Provide the (x, y) coordinate of the cell's center where the given text is located.  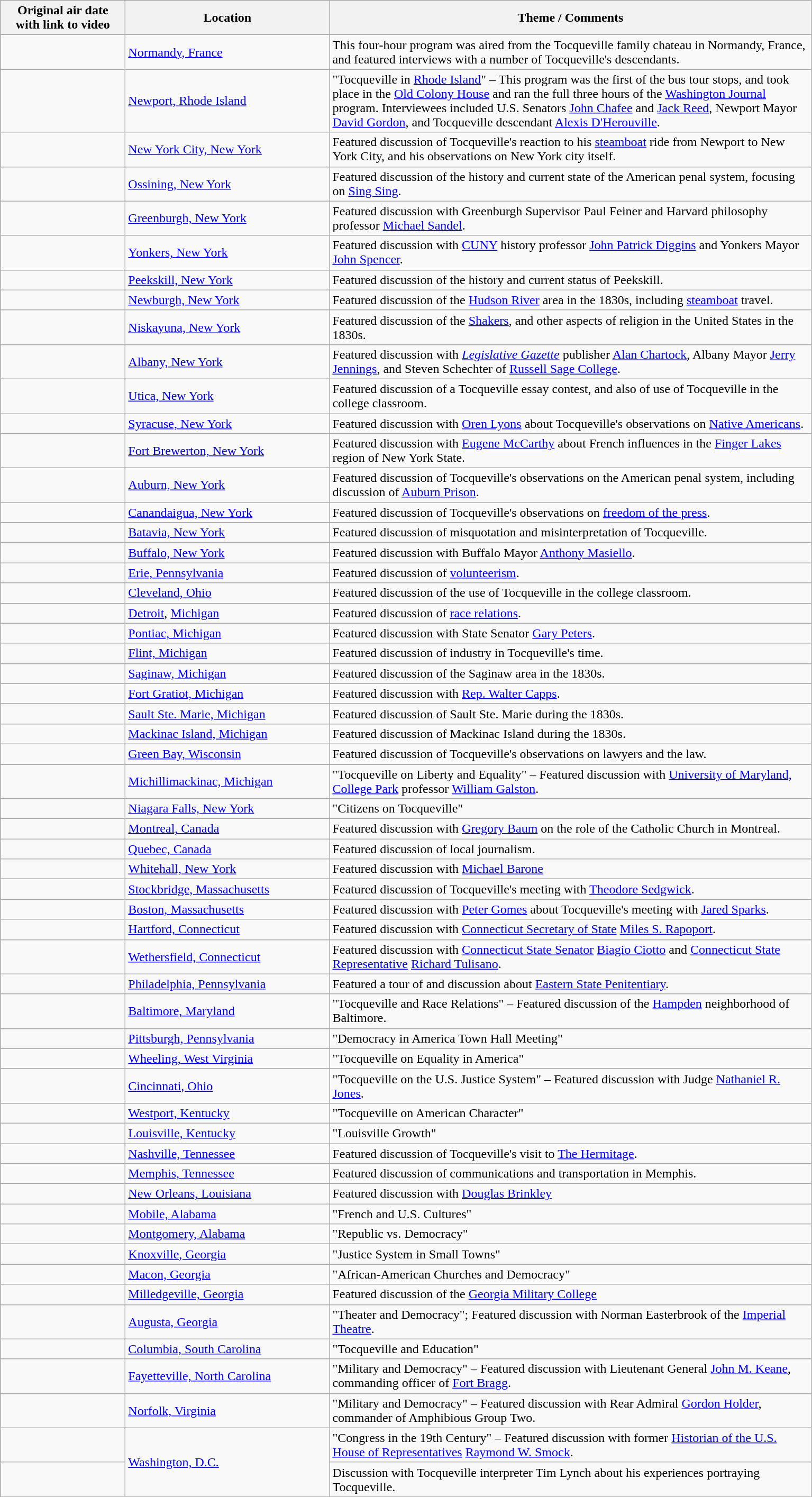
New Orleans, Louisiana (227, 1194)
Featured discussion of Tocqueville's reaction to his steamboat ride from Newport to New York City, and his observations on New York city itself. (570, 149)
Louisville, Kentucky (227, 1133)
Saginaw, Michigan (227, 673)
Nashville, Tennessee (227, 1154)
Featured discussion of industry in Tocqueville's time. (570, 653)
Featured discussion of Tocqueville's observations on lawyers and the law. (570, 754)
Featured discussion with Greenburgh Supervisor Paul Feiner and Harvard philosophy professor Michael Sandel. (570, 218)
"Tocqueville on the U.S. Justice System" – Featured discussion with Judge Nathaniel R. Jones. (570, 1085)
Featured discussion with Connecticut Secretary of State Miles S. Rapoport. (570, 929)
Stockbridge, Massachusetts (227, 889)
Mackinac Island, Michigan (227, 734)
Featured discussion with Connecticut State Senator Biagio Ciotto and Connecticut State Representative Richard Tulisano. (570, 956)
Cleveland, Ohio (227, 593)
"Tocqueville on Liberty and Equality" – Featured discussion with University of Maryland, College Park professor William Galston. (570, 781)
Sault Ste. Marie, Michigan (227, 714)
Wheeling, West Virginia (227, 1058)
Location (227, 18)
Featured discussion with Eugene McCarthy about French influences in the Finger Lakes region of New York State. (570, 451)
Original air datewith link to video (63, 18)
Featured discussion of Sault Ste. Marie during the 1830s. (570, 714)
Buffalo, New York (227, 553)
Featured discussion of the Saginaw area in the 1830s. (570, 673)
Niskayuna, New York (227, 327)
Columbia, South Carolina (227, 1349)
Featured discussion of the Shakers, and other aspects of religion in the United States in the 1830s. (570, 327)
Erie, Pennsylvania (227, 573)
Normandy, France (227, 52)
Featured discussion of local journalism. (570, 849)
Pittsburgh, Pennsylvania (227, 1038)
"Justice System in Small Towns" (570, 1254)
Featured discussion with Legislative Gazette publisher Alan Chartock, Albany Mayor Jerry Jennings, and Steven Schechter of Russell Sage College. (570, 362)
Cincinnati, Ohio (227, 1085)
"French and U.S. Cultures" (570, 1214)
Syracuse, New York (227, 424)
Michillimackinac, Michigan (227, 781)
Featured discussion of the history and current status of Peekskill. (570, 280)
Featured discussion of Mackinac Island during the 1830s. (570, 734)
Newburgh, New York (227, 300)
Featured discussion with Michael Barone (570, 869)
Featured discussion with Oren Lyons about Tocqueville's observations on Native Americans. (570, 424)
Featured a tour of and discussion about Eastern State Penitentiary. (570, 984)
Featured discussion of Tocqueville's observations on freedom of the press. (570, 513)
Featured discussion with State Senator Gary Peters. (570, 633)
Montgomery, Alabama (227, 1234)
Baltimore, Maryland (227, 1011)
Peekskill, New York (227, 280)
Milledgeville, Georgia (227, 1294)
Macon, Georgia (227, 1274)
"Citizens on Tocqueville" (570, 809)
Featured discussion with Rep. Walter Capps. (570, 693)
"Democracy in America Town Hall Meeting" (570, 1038)
Fort Gratiot, Michigan (227, 693)
Newport, Rhode Island (227, 101)
"Tocqueville and Education" (570, 1349)
Featured discussion with Peter Gomes about Tocqueville's meeting with Jared Sparks. (570, 909)
"Theater and Democracy"; Featured discussion with Norman Easterbrook of the Imperial Theatre. (570, 1321)
Featured discussion with Douglas Brinkley (570, 1194)
Yonkers, New York (227, 253)
Greenburgh, New York (227, 218)
Auburn, New York (227, 486)
Niagara Falls, New York (227, 809)
Hartford, Connecticut (227, 929)
Detroit, Michigan (227, 613)
Featured discussion of the history and current state of the American penal system, focusing on Sing Sing. (570, 184)
"Tocqueville and Race Relations" – Featured discussion of the Hampden neighborhood of Baltimore. (570, 1011)
Fort Brewerton, New York (227, 451)
Knoxville, Georgia (227, 1254)
Theme / Comments (570, 18)
Norfolk, Virginia (227, 1410)
Featured discussion of race relations. (570, 613)
Washington, D.C. (227, 1462)
Batavia, New York (227, 533)
Featured discussion of volunteerism. (570, 573)
New York City, New York (227, 149)
Flint, Michigan (227, 653)
Mobile, Alabama (227, 1214)
"Republic vs. Democracy" (570, 1234)
Fayetteville, North Carolina (227, 1376)
Albany, New York (227, 362)
Utica, New York (227, 396)
"Military and Democracy" – Featured discussion with Lieutenant General John M. Keane, commanding officer of Fort Bragg. (570, 1376)
Montreal, Canada (227, 829)
Featured discussion of the Georgia Military College (570, 1294)
Ossining, New York (227, 184)
"Congress in the 19th Century" – Featured discussion with former Historian of the U.S. House of Representatives Raymond W. Smock. (570, 1445)
Featured discussion with Buffalo Mayor Anthony Masiello. (570, 553)
Featured discussion of Tocqueville's visit to The Hermitage. (570, 1154)
Featured discussion with CUNY history professor John Patrick Diggins and Yonkers Mayor John Spencer. (570, 253)
"Military and Democracy" – Featured discussion with Rear Admiral Gordon Holder, commander of Amphibious Group Two. (570, 1410)
Memphis, Tennessee (227, 1174)
Featured discussion of communications and transportation in Memphis. (570, 1174)
Whitehall, New York (227, 869)
Philadelphia, Pennsylvania (227, 984)
Featured discussion of misquotation and misinterpretation of Tocqueville. (570, 533)
Canandaigua, New York (227, 513)
"African-American Churches and Democracy" (570, 1274)
Featured discussion of Tocqueville's meeting with Theodore Sedgwick. (570, 889)
Augusta, Georgia (227, 1321)
Wethersfield, Connecticut (227, 956)
Featured discussion with Gregory Baum on the role of the Catholic Church in Montreal. (570, 829)
Boston, Massachusetts (227, 909)
"Louisville Growth" (570, 1133)
Pontiac, Michigan (227, 633)
Featured discussion of Tocqueville's observations on the American penal system, including discussion of Auburn Prison. (570, 486)
Featured discussion of the use of Tocqueville in the college classroom. (570, 593)
"Tocqueville on Equality in America" (570, 1058)
Westport, Kentucky (227, 1113)
Discussion with Tocqueville interpreter Tim Lynch about his experiences portraying Tocqueville. (570, 1479)
Green Bay, Wisconsin (227, 754)
Featured discussion of a Tocqueville essay contest, and also of use of Tocqueville in the college classroom. (570, 396)
"Tocqueville on American Character" (570, 1113)
Featured discussion of the Hudson River area in the 1830s, including steamboat travel. (570, 300)
Quebec, Canada (227, 849)
